Return the (x, y) coordinate for the center point of the cell that contains the specified text.  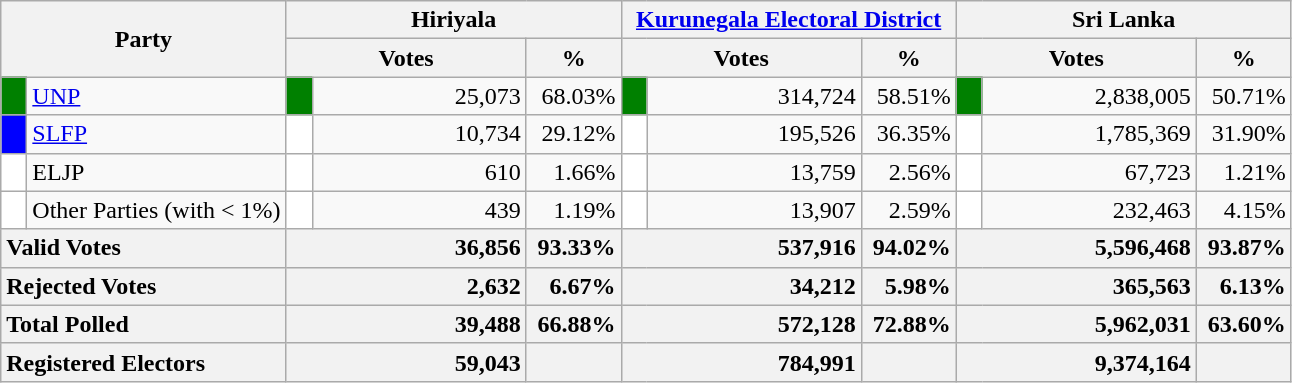
94.02% (908, 248)
Kurunegala Electoral District (788, 20)
195,526 (754, 134)
66.88% (574, 324)
36.35% (908, 134)
Registered Electors (144, 362)
Valid Votes (144, 248)
68.03% (574, 96)
13,907 (754, 210)
537,916 (741, 248)
5,596,468 (1076, 248)
63.60% (1244, 324)
59,043 (406, 362)
232,463 (1089, 210)
ELJP (156, 172)
2,632 (406, 286)
784,991 (741, 362)
6.67% (574, 286)
1.19% (574, 210)
5.98% (908, 286)
58.51% (908, 96)
36,856 (406, 248)
365,563 (1076, 286)
9,374,164 (1076, 362)
4.15% (1244, 210)
5,962,031 (1076, 324)
1,785,369 (1089, 134)
93.87% (1244, 248)
2,838,005 (1089, 96)
Other Parties (with < 1%) (156, 210)
439 (419, 210)
SLFP (156, 134)
Total Polled (144, 324)
1.21% (1244, 172)
1.66% (574, 172)
UNP (156, 96)
2.59% (908, 210)
25,073 (419, 96)
Party (144, 39)
93.33% (574, 248)
572,128 (741, 324)
10,734 (419, 134)
13,759 (754, 172)
314,724 (754, 96)
2.56% (908, 172)
610 (419, 172)
31.90% (1244, 134)
Rejected Votes (144, 286)
29.12% (574, 134)
6.13% (1244, 286)
34,212 (741, 286)
72.88% (908, 324)
39,488 (406, 324)
Hiriyala (454, 20)
Sri Lanka (1124, 20)
67,723 (1089, 172)
50.71% (1244, 96)
